Detect which cell encompasses the target text, then output its [X, Y] center coordinate. 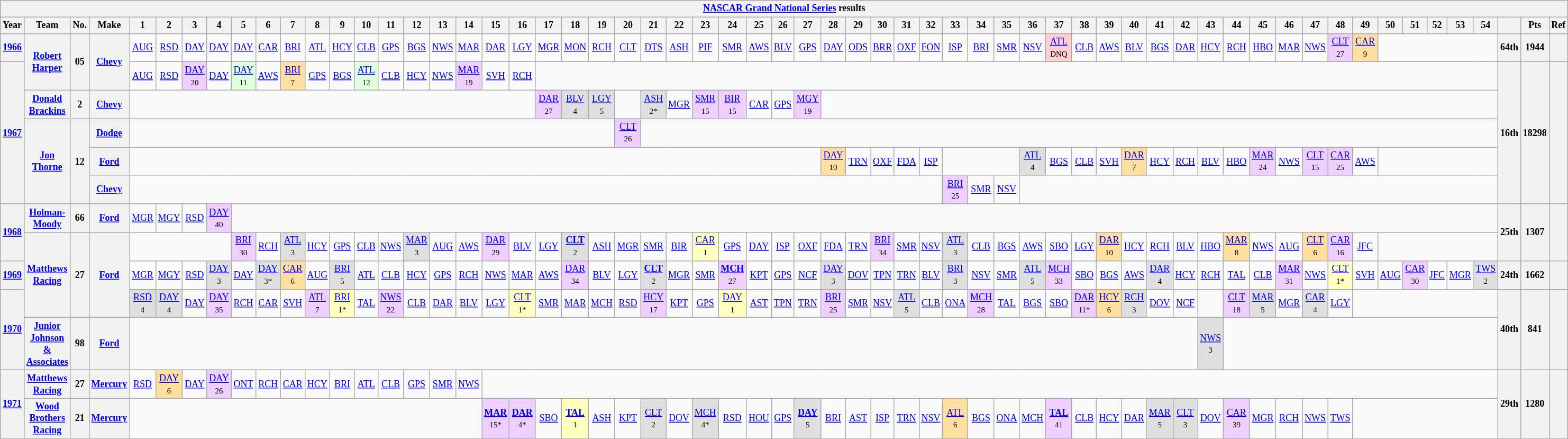
BRR [882, 48]
5 [243, 25]
CAR1 [705, 247]
RCH3 [1134, 303]
MAR15* [496, 418]
Robert Harper [47, 61]
CAR39 [1237, 418]
CLT3 [1185, 418]
64th [1510, 48]
3 [195, 25]
CLT26 [628, 133]
LGY5 [602, 104]
841 [1535, 329]
Make [109, 25]
1 [143, 25]
CLT15 [1315, 162]
CAR25 [1341, 162]
DTS [654, 48]
Year [13, 25]
BRI30 [243, 247]
BRI3 [955, 275]
DAY40 [219, 218]
DAR7 [1134, 162]
DAR27 [549, 104]
Jon Thorne [47, 161]
DAY1 [732, 303]
Ref [1558, 25]
DAY6 [169, 384]
66 [79, 218]
ASH2* [654, 104]
44 [1237, 25]
1280 [1535, 404]
TWS [1341, 418]
MAR31 [1289, 275]
DAR4* [522, 418]
49 [1365, 25]
16th [1510, 133]
43 [1210, 25]
1971 [13, 404]
47 [1315, 25]
ATL6 [955, 418]
ATLDNQ [1059, 48]
40 [1134, 25]
CAR30 [1415, 275]
6 [268, 25]
50 [1390, 25]
HOU [759, 418]
17 [549, 25]
37 [1059, 25]
CLT18 [1237, 303]
CLT [628, 48]
MCH27 [732, 275]
HCY6 [1109, 303]
CAR9 [1365, 48]
1966 [13, 48]
Pts [1535, 25]
18 [576, 25]
ONT [243, 384]
05 [79, 61]
DAY20 [195, 76]
4 [219, 25]
MAR3 [417, 247]
25 [759, 25]
ATL12 [366, 76]
29 [858, 25]
7 [293, 25]
Wood Brothers Racing [47, 418]
MAR8 [1237, 247]
31 [907, 25]
MAR19 [469, 76]
28 [833, 25]
29th [1510, 404]
15 [496, 25]
30 [882, 25]
DAY35 [219, 303]
DAY5 [807, 418]
DAR11* [1084, 303]
HCY17 [654, 303]
1967 [13, 133]
NWS22 [390, 303]
48 [1341, 25]
Dodge [109, 133]
98 [79, 344]
BRI1* [343, 303]
11 [390, 25]
PIF [705, 48]
CAR4 [1315, 303]
BRI5 [343, 275]
No. [79, 25]
FON [931, 48]
MCH4* [705, 418]
TAL1 [576, 418]
13 [442, 25]
TAL41 [1059, 418]
NASCAR Grand National Series results [784, 8]
SMR15 [705, 104]
1307 [1535, 232]
DAY4 [169, 303]
DAR4 [1160, 275]
ATL7 [317, 303]
10 [366, 25]
32 [931, 25]
26 [783, 25]
33 [955, 25]
Holman-Moody [47, 218]
20 [628, 25]
Donald Brackins [47, 104]
BRI34 [882, 247]
1662 [1535, 275]
MCH28 [981, 303]
23 [705, 25]
RSD4 [143, 303]
Team [47, 25]
40th [1510, 329]
53 [1460, 25]
BIR [679, 247]
14 [469, 25]
MCH33 [1059, 275]
DAY10 [833, 162]
22 [679, 25]
1944 [1535, 48]
Junior Johnson & Associates [47, 344]
52 [1437, 25]
35 [1007, 25]
TWS2 [1485, 275]
1968 [13, 232]
9 [343, 25]
BIR15 [732, 104]
CLT6 [1315, 247]
38 [1084, 25]
51 [1415, 25]
24th [1510, 275]
39 [1109, 25]
42 [1185, 25]
45 [1263, 25]
BLV4 [576, 104]
8 [317, 25]
MAR24 [1263, 162]
CAR16 [1341, 247]
54 [1485, 25]
46 [1289, 25]
NWS3 [1210, 344]
ODS [858, 48]
41 [1160, 25]
ATL4 [1033, 162]
25th [1510, 232]
19 [602, 25]
CAR6 [293, 275]
18298 [1535, 133]
DAR10 [1109, 247]
1970 [13, 329]
1969 [13, 275]
DAR29 [496, 247]
DAY11 [243, 76]
BRI7 [293, 76]
MGY19 [807, 104]
24 [732, 25]
MON [576, 48]
16 [522, 25]
DAY3* [268, 275]
DAR34 [576, 275]
34 [981, 25]
DAY26 [219, 384]
36 [1033, 25]
CLT27 [1341, 48]
